Determine the (x, y) coordinate at the center of the cell enclosing the given text.  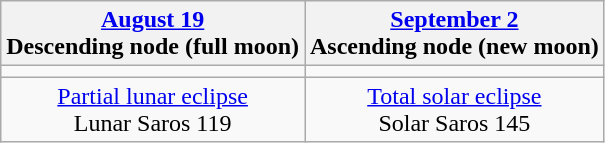
September 2Ascending node (new moon) (454, 34)
August 19Descending node (full moon) (153, 34)
Total solar eclipseSolar Saros 145 (454, 110)
Partial lunar eclipseLunar Saros 119 (153, 110)
